Output the [x, y] coordinate of the center of the cell containing the given text.  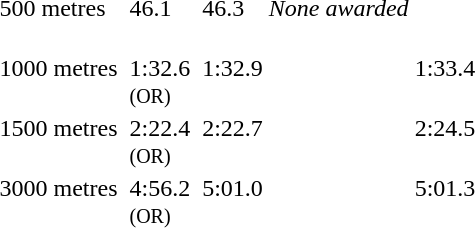
1:32.9 [233, 82]
2:22.7 [233, 142]
1:32.6(OR) [160, 82]
2:22.4(OR) [160, 142]
